Locate the cell with the specified text and output its [X, Y] center coordinate. 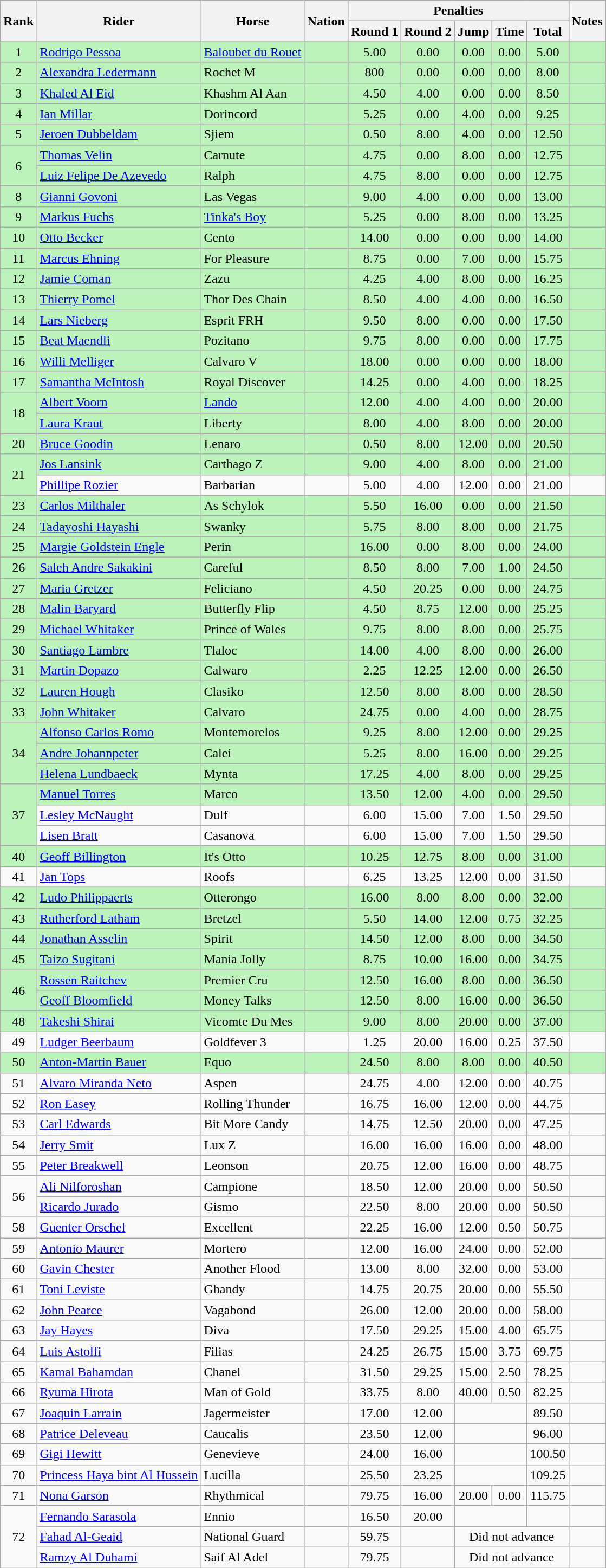
John Whitaker [119, 712]
Princess Haya bint Al Hussein [119, 1475]
28.50 [548, 691]
21 [18, 475]
Ron Easey [119, 1104]
Lenaro [252, 444]
Rolling Thunder [252, 1104]
Round 2 [428, 31]
Jay Hayes [119, 1331]
40.75 [548, 1083]
Montemorelos [252, 733]
Spirit [252, 939]
Saleh Andre Sakakini [119, 567]
Penalties [458, 11]
Jeroen Dubbeldam [119, 134]
14.25 [374, 382]
Mynta [252, 774]
Thomas Velin [119, 155]
25.75 [548, 630]
Caucalis [252, 1434]
Guenter Orschel [119, 1227]
Rider [119, 21]
Rochet M [252, 73]
Rank [18, 21]
28 [18, 609]
61 [18, 1290]
22.50 [374, 1207]
4 [18, 114]
17.25 [374, 774]
Vagabond [252, 1310]
Roofs [252, 877]
Geoff Bloomfield [119, 1001]
46 [18, 990]
Margie Goldstein Engle [119, 547]
11 [18, 258]
26.50 [548, 671]
Lucilla [252, 1475]
53.00 [548, 1269]
Bit More Candy [252, 1124]
Equo [252, 1062]
1.25 [374, 1042]
29 [18, 630]
82.25 [548, 1392]
Perin [252, 547]
Fahad Al-Geaid [119, 1537]
71 [18, 1495]
Nona Garson [119, 1495]
Casanova [252, 835]
Careful [252, 567]
Sjiem [252, 134]
37 [18, 815]
Rutherford Latham [119, 918]
Vicomte Du Mes [252, 1021]
70 [18, 1475]
0.75 [510, 918]
Leonson [252, 1165]
Lando [252, 403]
Beat Maendli [119, 341]
64 [18, 1351]
25.25 [548, 609]
32.25 [548, 918]
50.75 [548, 1227]
18 [18, 413]
Jagermeister [252, 1413]
Jos Lansink [119, 464]
Ralph [252, 176]
26 [18, 567]
17.00 [374, 1413]
Feliciano [252, 588]
Prince of Wales [252, 630]
6.25 [374, 877]
13.50 [374, 794]
34.75 [548, 960]
Ryuma Hirota [119, 1392]
Ian Millar [119, 114]
25 [18, 547]
55 [18, 1165]
18.50 [374, 1186]
50 [18, 1062]
9.50 [374, 320]
Toni Leviste [119, 1290]
Campione [252, 1186]
Taizo Sugitani [119, 960]
21.75 [548, 526]
Tinka's Boy [252, 217]
Bretzel [252, 918]
Nation [326, 21]
Rossen Raitchev [119, 980]
60 [18, 1269]
40.00 [473, 1392]
Carthago Z [252, 464]
4.25 [374, 279]
Marcus Ehning [119, 258]
Filias [252, 1351]
34.50 [548, 939]
33.75 [374, 1392]
10 [18, 237]
Markus Fuchs [119, 217]
Lauren Hough [119, 691]
Jump [473, 31]
20.50 [548, 444]
18.25 [548, 382]
Clasiko [252, 691]
55.50 [548, 1290]
44.75 [548, 1104]
43 [18, 918]
800 [374, 73]
Rhythmical [252, 1495]
49 [18, 1042]
1 [18, 52]
Notes [587, 21]
Tadayoshi Hayashi [119, 526]
37.50 [548, 1042]
31.00 [548, 856]
Aspen [252, 1083]
65.75 [548, 1331]
Gianni Govoni [119, 196]
67 [18, 1413]
Jonathan Asselin [119, 939]
Anton-Martin Bauer [119, 1062]
Albert Voorn [119, 403]
Diva [252, 1331]
10.25 [374, 856]
31 [18, 671]
42 [18, 897]
Another Flood [252, 1269]
34 [18, 753]
44 [18, 939]
Kamal Bahamdan [119, 1372]
72 [18, 1537]
65 [18, 1372]
5 [18, 134]
45 [18, 960]
Gismo [252, 1207]
Alexandra Ledermann [119, 73]
Mania Jolly [252, 960]
14 [18, 320]
17 [18, 382]
Jamie Coman [119, 279]
Santiago Lambre [119, 650]
Geoff Billington [119, 856]
33 [18, 712]
Premier Cru [252, 980]
Antonio Maurer [119, 1248]
23.25 [428, 1475]
78.25 [548, 1372]
2.50 [510, 1372]
Otterongo [252, 897]
16.25 [548, 279]
28.75 [548, 712]
Barbarian [252, 485]
Esprit FRH [252, 320]
Calvaro V [252, 361]
Fernando Sarasola [119, 1516]
59 [18, 1248]
1.00 [510, 567]
Phillipe Rozier [119, 485]
Otto Becker [119, 237]
24.25 [374, 1351]
Lisen Bratt [119, 835]
Andre Johannpeter [119, 753]
Mortero [252, 1248]
2.25 [374, 671]
5.75 [374, 526]
Khaled Al Eid [119, 93]
Calwaro [252, 671]
66 [18, 1392]
30 [18, 650]
40 [18, 856]
48 [18, 1021]
96.00 [548, 1434]
68 [18, 1434]
Patrice Deleveau [119, 1434]
Maria Gretzer [119, 588]
Tlaloc [252, 650]
14.50 [374, 939]
Calvaro [252, 712]
Excellent [252, 1227]
Ricardo Jurado [119, 1207]
6 [18, 165]
Ludo Philippaerts [119, 897]
Ghandy [252, 1290]
Alvaro Miranda Neto [119, 1083]
Jerry Smit [119, 1145]
20 [18, 444]
Carlos Milthaler [119, 506]
Carnute [252, 155]
12.25 [428, 671]
For Pleasure [252, 258]
Peter Breakwell [119, 1165]
15.75 [548, 258]
Goldfever 3 [252, 1042]
89.50 [548, 1413]
Ludger Beerbaum [119, 1042]
32 [18, 691]
54 [18, 1145]
Royal Discover [252, 382]
16.75 [374, 1104]
Takeshi Shirai [119, 1021]
3 [18, 93]
13 [18, 300]
22.25 [374, 1227]
51 [18, 1083]
Zazu [252, 279]
15 [18, 341]
Carl Edwards [119, 1124]
Saif Al Adel [252, 1557]
40.50 [548, 1062]
58.00 [548, 1310]
Chanel [252, 1372]
8 [18, 196]
Thor Des Chain [252, 300]
Genevieve [252, 1454]
Gigi Hewitt [119, 1454]
Rodrigo Pessoa [119, 52]
47.25 [548, 1124]
115.75 [548, 1495]
Joaquin Larrain [119, 1413]
Time [510, 31]
41 [18, 877]
Luis Astolfi [119, 1351]
53 [18, 1124]
37.00 [548, 1021]
2 [18, 73]
Las Vegas [252, 196]
Ramzy Al Duhami [119, 1557]
Jan Tops [119, 877]
Bruce Goodin [119, 444]
Horse [252, 21]
12 [18, 279]
Calei [252, 753]
23.50 [374, 1434]
Round 1 [374, 31]
109.25 [548, 1475]
Thierry Pomel [119, 300]
59.75 [374, 1537]
52 [18, 1104]
21.50 [548, 506]
It's Otto [252, 856]
Lars Nieberg [119, 320]
Samantha McIntosh [119, 382]
Dulf [252, 815]
0.25 [510, 1042]
Liberty [252, 423]
Man of Gold [252, 1392]
52.00 [548, 1248]
Money Talks [252, 1001]
Ennio [252, 1516]
27 [18, 588]
9 [18, 217]
Malin Baryard [119, 609]
48.75 [548, 1165]
Lux Z [252, 1145]
National Guard [252, 1537]
Manuel Torres [119, 794]
Alfonso Carlos Romo [119, 733]
3.75 [510, 1351]
Pozitano [252, 341]
26.75 [428, 1351]
Lesley McNaught [119, 815]
Michael Whitaker [119, 630]
16 [18, 361]
48.00 [548, 1145]
Cento [252, 237]
Total [548, 31]
Marco [252, 794]
100.50 [548, 1454]
Baloubet du Rouet [252, 52]
23 [18, 506]
10.00 [428, 960]
Helena Lundbaeck [119, 774]
17.75 [548, 341]
63 [18, 1331]
Butterfly Flip [252, 609]
As Schylok [252, 506]
Ali Nilforoshan [119, 1186]
Martin Dopazo [119, 671]
Luiz Felipe De Azevedo [119, 176]
Gavin Chester [119, 1269]
56 [18, 1196]
Khashm Al Aan [252, 93]
Swanky [252, 526]
Willi Melliger [119, 361]
62 [18, 1310]
Dorincord [252, 114]
Laura Kraut [119, 423]
John Pearce [119, 1310]
24 [18, 526]
69.75 [548, 1351]
20.25 [428, 588]
25.50 [374, 1475]
69 [18, 1454]
58 [18, 1227]
